Detect which cell encompasses the target text, then output its (x, y) center coordinate. 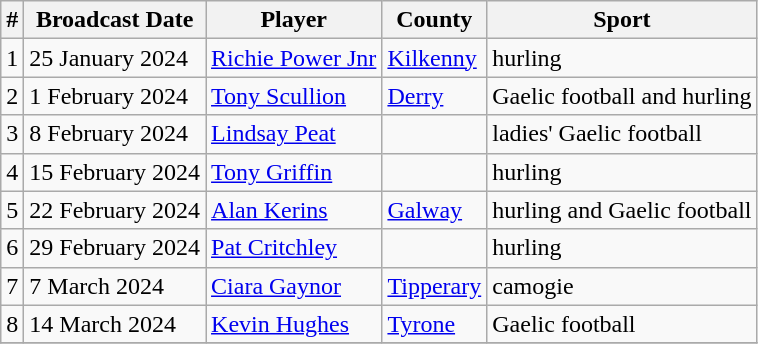
Tony Griffin (294, 172)
Tyrone (434, 324)
4 (12, 172)
hurling and Gaelic football (622, 210)
14 March 2024 (115, 324)
Sport (622, 20)
Broadcast Date (115, 20)
5 (12, 210)
7 March 2024 (115, 286)
# (12, 20)
25 January 2024 (115, 58)
1 February 2024 (115, 96)
8 February 2024 (115, 134)
Ciara Gaynor (294, 286)
Gaelic football (622, 324)
22 February 2024 (115, 210)
Gaelic football and hurling (622, 96)
County (434, 20)
Derry (434, 96)
Tony Scullion (294, 96)
3 (12, 134)
Richie Power Jnr (294, 58)
Galway (434, 210)
Pat Critchley (294, 248)
ladies' Gaelic football (622, 134)
29 February 2024 (115, 248)
Tipperary (434, 286)
6 (12, 248)
1 (12, 58)
7 (12, 286)
Kilkenny (434, 58)
Lindsay Peat (294, 134)
8 (12, 324)
2 (12, 96)
Kevin Hughes (294, 324)
camogie (622, 286)
Player (294, 20)
Alan Kerins (294, 210)
15 February 2024 (115, 172)
